Capture the cell that displays the provided text and extract its [x, y] central coordinate. 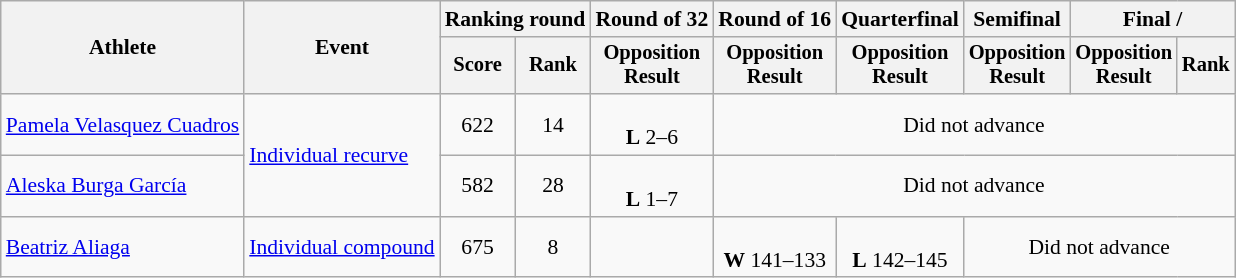
Athlete [123, 48]
Round of 32 [652, 19]
Aleska Burga García [123, 186]
Event [342, 48]
L 2–6 [652, 124]
Semifinal [1018, 19]
Individual compound [342, 248]
8 [552, 248]
Individual recurve [342, 155]
L 1–7 [652, 186]
L 142–145 [900, 248]
Final / [1152, 19]
14 [552, 124]
Quarterfinal [900, 19]
Round of 16 [774, 19]
Score [478, 66]
675 [478, 248]
Pamela Velasquez Cuadros [123, 124]
28 [552, 186]
W 141–133 [774, 248]
Ranking round [516, 19]
622 [478, 124]
582 [478, 186]
Beatriz Aliaga [123, 248]
